Return the (X, Y) coordinate for the center point of the cell that contains the specified text.  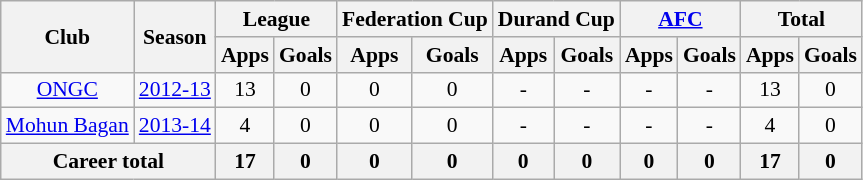
Federation Cup (415, 19)
2012-13 (175, 90)
Total (802, 19)
Career total (108, 162)
League (276, 19)
AFC (680, 19)
Mohun Bagan (68, 126)
Durand Cup (556, 19)
Club (68, 36)
Season (175, 36)
ONGC (68, 90)
2013-14 (175, 126)
